Scan for the cell matching the given text and deliver its (x, y) coordinate at center. 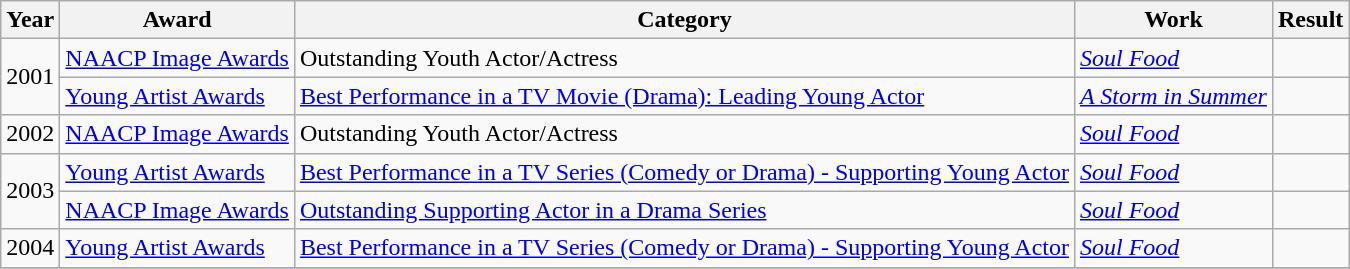
Result (1310, 20)
Year (30, 20)
2001 (30, 77)
Work (1173, 20)
2003 (30, 191)
Category (684, 20)
Outstanding Supporting Actor in a Drama Series (684, 210)
Award (178, 20)
A Storm in Summer (1173, 96)
Best Performance in a TV Movie (Drama): Leading Young Actor (684, 96)
2002 (30, 134)
2004 (30, 248)
